Locate the cell with the specified text and output its (x, y) center coordinate. 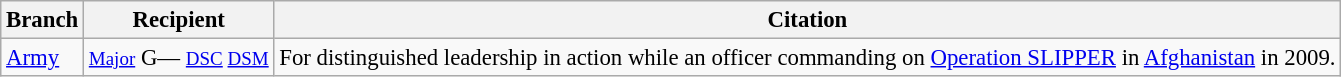
Branch (42, 20)
For distinguished leadership in action while an officer commanding on Operation SLIPPER in Afghanistan in 2009. (808, 58)
Citation (808, 20)
Major G— DSC DSM (179, 58)
Recipient (179, 20)
Army (42, 58)
